Identify which cell holds the provided text, then report its [x, y] central coordinate. 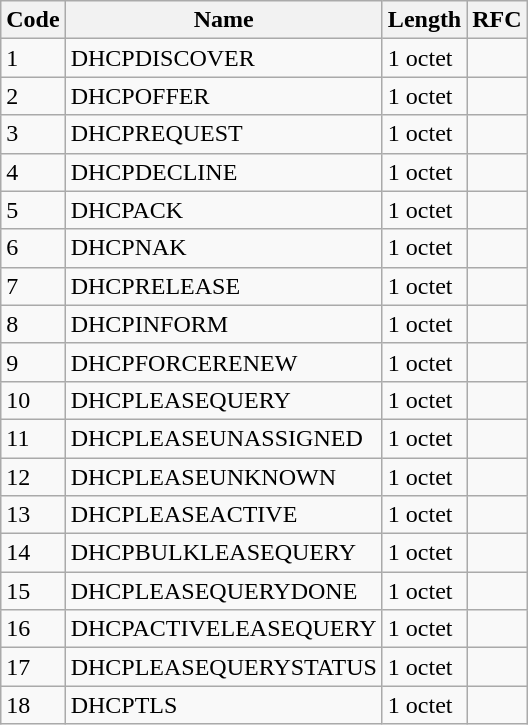
9 [33, 362]
Code [33, 20]
DHCPACK [224, 210]
DHCPLEASEUNKNOWN [224, 477]
16 [33, 629]
DHCPLEASEQUERYSTATUS [224, 667]
4 [33, 172]
DHCPDECLINE [224, 172]
DHCPRELEASE [224, 286]
1 [33, 58]
5 [33, 210]
14 [33, 553]
Length [424, 20]
DHCPOFFER [224, 96]
17 [33, 667]
DHCPDISCOVER [224, 58]
DHCPNAK [224, 248]
DHCPACTIVELEASEQUERY [224, 629]
2 [33, 96]
15 [33, 591]
Name [224, 20]
DHCPLEASEQUERY [224, 400]
18 [33, 705]
DHCPTLS [224, 705]
RFC [497, 20]
12 [33, 477]
6 [33, 248]
DHCPBULKLEASEQUERY [224, 553]
DHCPINFORM [224, 324]
13 [33, 515]
10 [33, 400]
11 [33, 438]
DHCPLEASEACTIVE [224, 515]
DHCPLEASEUNASSIGNED [224, 438]
7 [33, 286]
8 [33, 324]
DHCPREQUEST [224, 134]
DHCPFORCERENEW [224, 362]
3 [33, 134]
DHCPLEASEQUERYDONE [224, 591]
